From the cell containing the given text, extract its center point as [X, Y] coordinate. 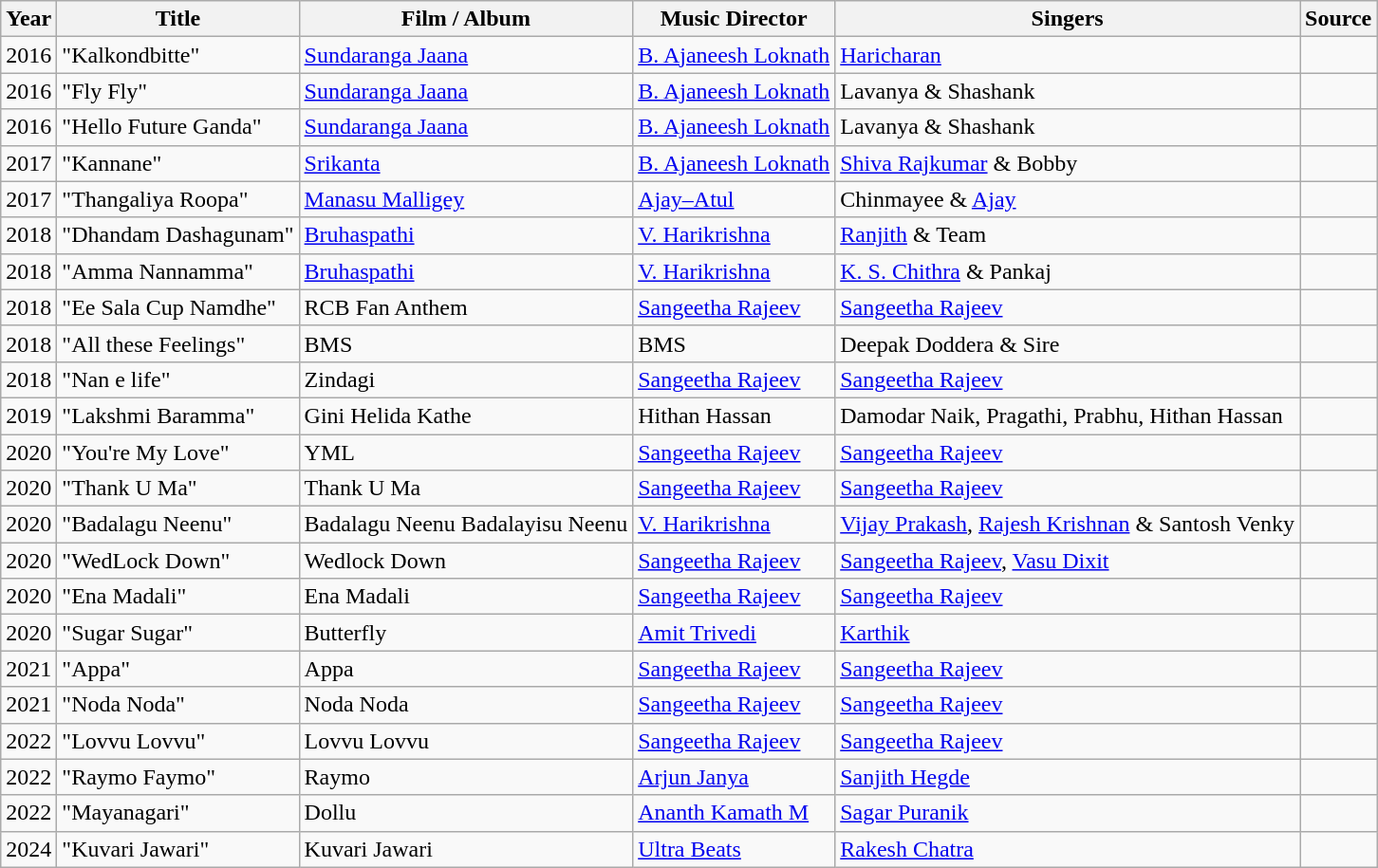
Source [1338, 19]
"Lovvu Lovvu" [178, 741]
Zindagi [466, 379]
"Lakshmi Baramma" [178, 416]
"Sugar Sugar" [178, 633]
2024 [28, 849]
Manasu Malligey [466, 199]
Gini Helida Kathe [466, 416]
Dollu [466, 813]
Arjun Janya [735, 777]
Badalagu Neenu Badalayisu Neenu [466, 525]
Year [28, 19]
"Nan e life" [178, 379]
2019 [28, 416]
Thank U Ma [466, 489]
"Dhandam Dashagunam" [178, 235]
Hithan Hassan [735, 416]
Ena Madali [466, 597]
Ranjith & Team [1068, 235]
Amit Trivedi [735, 633]
Butterfly [466, 633]
Chinmayee & Ajay [1068, 199]
"Noda Noda" [178, 705]
"Kannane" [178, 163]
Music Director [735, 19]
Singers [1068, 19]
Damodar Naik, Pragathi, Prabhu, Hithan Hassan [1068, 416]
"All these Feelings" [178, 343]
Film / Album [466, 19]
Wedlock Down [466, 561]
"Thangaliya Roopa" [178, 199]
Vijay Prakash, Rajesh Krishnan & Santosh Venky [1068, 525]
"WedLock Down" [178, 561]
"Thank U Ma" [178, 489]
Noda Noda [466, 705]
Lovvu Lovvu [466, 741]
"Ena Madali" [178, 597]
Shiva Rajkumar & Bobby [1068, 163]
RCB Fan Anthem [466, 307]
Appa [466, 669]
Rakesh Chatra [1068, 849]
Deepak Doddera & Sire [1068, 343]
Sagar Puranik [1068, 813]
K. S. Chithra & Pankaj [1068, 271]
"Badalagu Neenu" [178, 525]
"Kuvari Jawari" [178, 849]
"Kalkondbitte" [178, 55]
Haricharan [1068, 55]
"Amma Nannamma" [178, 271]
"Raymo Faymo" [178, 777]
Title [178, 19]
"Hello Future Ganda" [178, 127]
Sanjith Hegde [1068, 777]
Ultra Beats [735, 849]
Sangeetha Rajeev, Vasu Dixit [1068, 561]
Raymo [466, 777]
"You're My Love" [178, 452]
"Appa" [178, 669]
"Mayanagari" [178, 813]
Srikanta [466, 163]
"Fly Fly" [178, 91]
"Ee Sala Cup Namdhe" [178, 307]
Ajay–Atul [735, 199]
Ananth Kamath M [735, 813]
Karthik [1068, 633]
YML [466, 452]
Kuvari Jawari [466, 849]
